Output the (X, Y) coordinate of the center of the cell containing the given text.  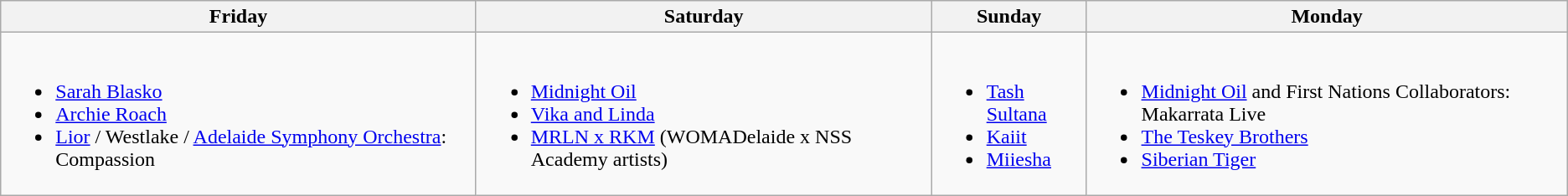
Sunday (1008, 17)
Monday (1327, 17)
Midnight OilVika and LindaMRLN x RKM (WOMADelaide x NSS Academy artists) (704, 114)
Sarah BlaskoArchie RoachLior / Westlake / Adelaide Symphony Orchestra: Compassion (238, 114)
Tash SultanaKaiitMiiesha (1008, 114)
Midnight Oil and First Nations Collaborators: Makarrata LiveThe Teskey BrothersSiberian Tiger (1327, 114)
Saturday (704, 17)
Friday (238, 17)
